Output the [X, Y] coordinate of the center of the cell containing the given text.  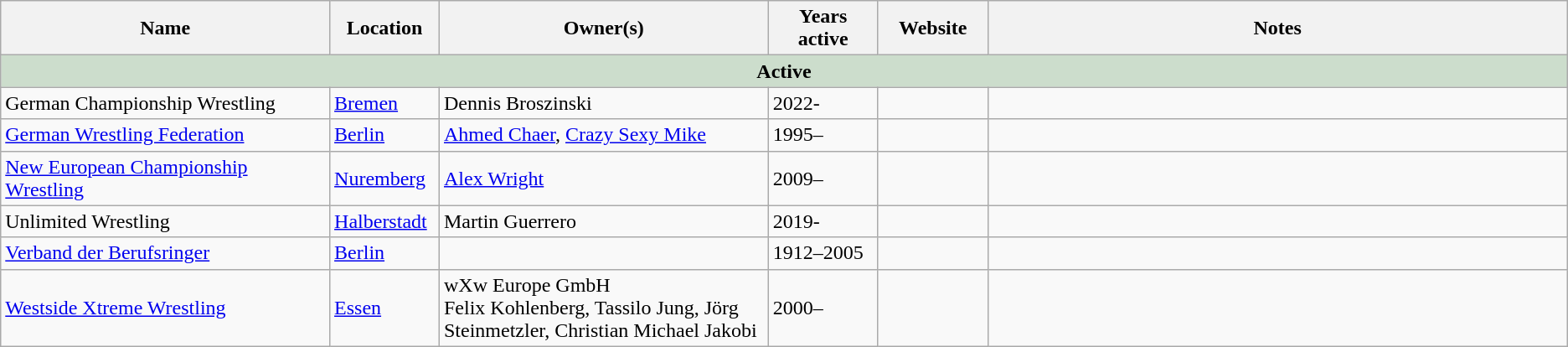
Notes [1277, 28]
2022- [823, 103]
Essen [385, 308]
Martin Guerrero [603, 221]
Dennis Broszinski [603, 103]
Owner(s) [603, 28]
Website [933, 28]
Active [784, 71]
German Wrestling Federation [166, 135]
2009– [823, 178]
Alex Wright [603, 178]
wXw Europe GmbHFelix Kohlenberg, Tassilo Jung, Jörg Steinmetzler, Christian Michael Jakobi [603, 308]
1995– [823, 135]
1912–2005 [823, 253]
Unlimited Wrestling [166, 221]
2019- [823, 221]
Name [166, 28]
Verband der Berufsringer [166, 253]
German Championship Wrestling [166, 103]
Ahmed Chaer, Crazy Sexy Mike [603, 135]
Westside Xtreme Wrestling [166, 308]
Halberstadt [385, 221]
Nuremberg [385, 178]
2000– [823, 308]
Bremen [385, 103]
New European Championship Wrestling [166, 178]
Years active [823, 28]
Location [385, 28]
